Pinpoint the cell where the given text exists, returning its [x, y] midpoint coordinate. 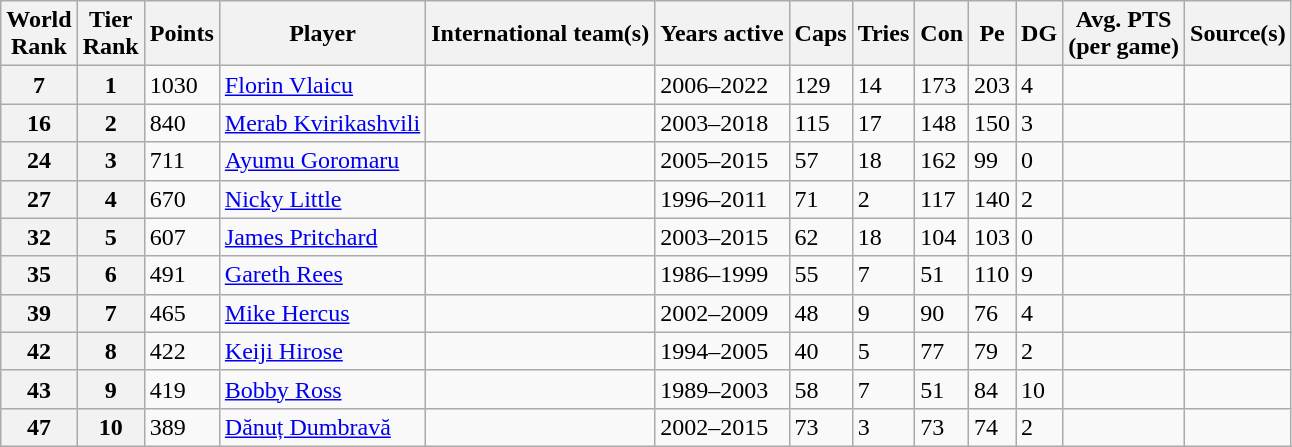
1 [110, 85]
Tries [884, 34]
47 [39, 427]
2003–2015 [722, 237]
58 [820, 389]
17 [884, 123]
389 [182, 427]
90 [942, 313]
14 [884, 85]
Florin Vlaicu [322, 85]
TierRank [110, 34]
James Pritchard [322, 237]
162 [942, 161]
74 [992, 427]
32 [39, 237]
150 [992, 123]
465 [182, 313]
Years active [722, 34]
840 [182, 123]
Dănuț Dumbravă [322, 427]
Keiji Hirose [322, 351]
117 [942, 199]
115 [820, 123]
491 [182, 275]
104 [942, 237]
Points [182, 34]
1994–2005 [722, 351]
148 [942, 123]
39 [39, 313]
422 [182, 351]
Player [322, 34]
24 [39, 161]
1986–1999 [722, 275]
8 [110, 351]
Merab Kvirikashvili [322, 123]
Source(s) [1238, 34]
2002–2015 [722, 427]
Ayumu Goromaru [322, 161]
1989–2003 [722, 389]
110 [992, 275]
1030 [182, 85]
2006–2022 [722, 85]
Mike Hercus [322, 313]
62 [820, 237]
48 [820, 313]
71 [820, 199]
Con [942, 34]
79 [992, 351]
2005–2015 [722, 161]
2002–2009 [722, 313]
99 [992, 161]
140 [992, 199]
711 [182, 161]
103 [992, 237]
Avg. PTS(per game) [1124, 34]
Nicky Little [322, 199]
6 [110, 275]
42 [39, 351]
1996–2011 [722, 199]
129 [820, 85]
670 [182, 199]
Pe [992, 34]
WorldRank [39, 34]
203 [992, 85]
40 [820, 351]
55 [820, 275]
DG [1040, 34]
2003–2018 [722, 123]
419 [182, 389]
76 [992, 313]
77 [942, 351]
Caps [820, 34]
43 [39, 389]
International team(s) [540, 34]
57 [820, 161]
27 [39, 199]
Bobby Ross [322, 389]
173 [942, 85]
607 [182, 237]
Gareth Rees [322, 275]
16 [39, 123]
84 [992, 389]
35 [39, 275]
